Detect which cell encompasses the target text, then output its (x, y) center coordinate. 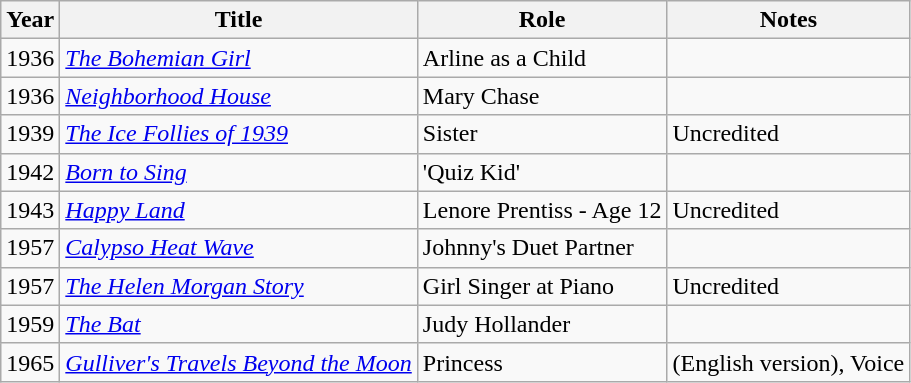
1959 (30, 324)
Neighborhood House (238, 96)
Year (30, 20)
Role (542, 20)
The Bohemian Girl (238, 58)
Judy Hollander (542, 324)
Mary Chase (542, 96)
Lenore Prentiss - Age 12 (542, 210)
Born to Sing (238, 172)
1942 (30, 172)
Notes (788, 20)
1965 (30, 362)
Sister (542, 134)
The Bat (238, 324)
Princess (542, 362)
'Quiz Kid' (542, 172)
The Helen Morgan Story (238, 286)
1939 (30, 134)
1943 (30, 210)
Johnny's Duet Partner (542, 248)
Girl Singer at Piano (542, 286)
Title (238, 20)
Gulliver's Travels Beyond the Moon (238, 362)
Arline as a Child (542, 58)
The Ice Follies of 1939 (238, 134)
Happy Land (238, 210)
Calypso Heat Wave (238, 248)
(English version), Voice (788, 362)
